Locate the cell with the specified text and output its (x, y) center coordinate. 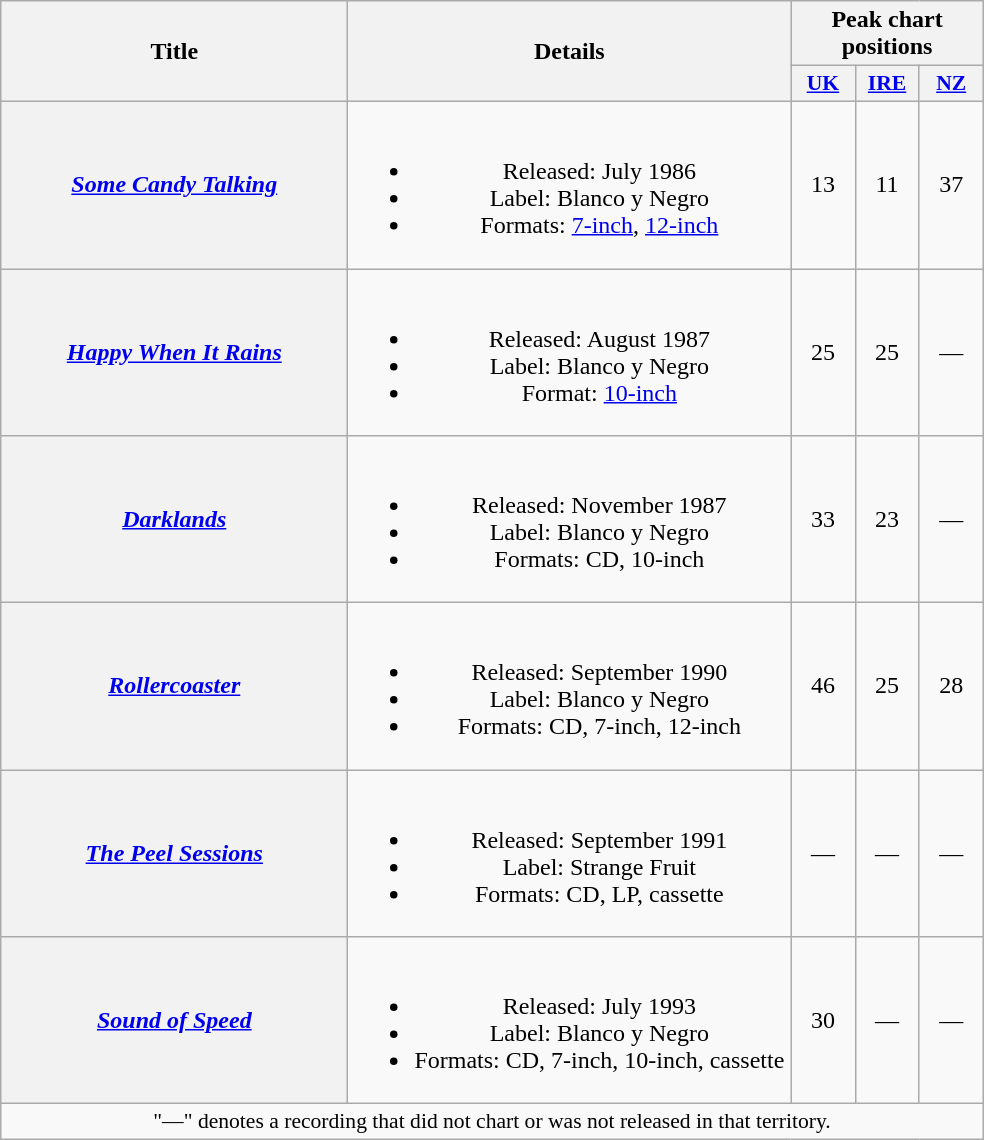
UK (823, 84)
The Peel Sessions (174, 854)
Title (174, 52)
33 (823, 520)
30 (823, 1020)
"—" denotes a recording that did not chart or was not released in that territory. (492, 1122)
Released: September 1990Label: Blanco y NegroFormats: CD, 7-inch, 12-inch (570, 686)
Rollercoaster (174, 686)
Released: August 1987Label: Blanco y NegroFormat: 10-inch (570, 352)
NZ (951, 84)
13 (823, 184)
Peak chart positions (887, 34)
Details (570, 52)
Released: July 1986Label: Blanco y NegroFormats: 7-inch, 12-inch (570, 184)
Darklands (174, 520)
28 (951, 686)
Released: July 1993Label: Blanco y NegroFormats: CD, 7-inch, 10-inch, cassette (570, 1020)
Some Candy Talking (174, 184)
Released: September 1991Label: Strange FruitFormats: CD, LP, cassette (570, 854)
46 (823, 686)
11 (887, 184)
IRE (887, 84)
Happy When It Rains (174, 352)
Released: November 1987Label: Blanco y NegroFormats: CD, 10-inch (570, 520)
Sound of Speed (174, 1020)
37 (951, 184)
23 (887, 520)
